Identify which cell holds the provided text, then report its (X, Y) central coordinate. 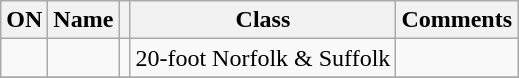
Comments (457, 20)
Name (84, 20)
ON (24, 20)
20-foot Norfolk & Suffolk (263, 58)
Class (263, 20)
